For the text-containing cell, return its midpoint in [X, Y] coordinate format. 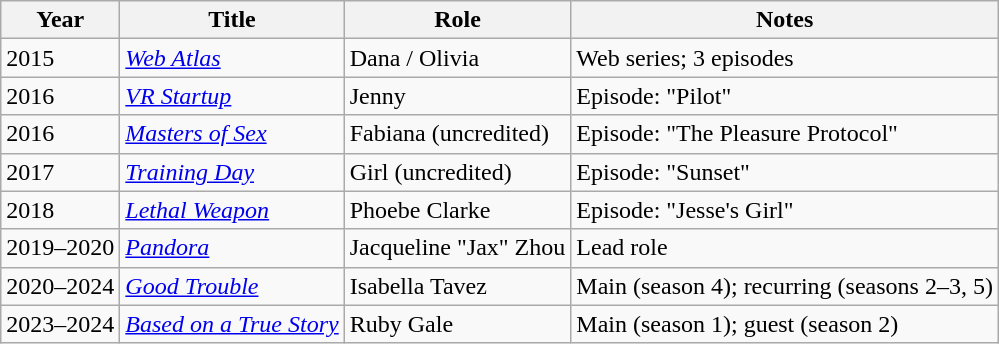
2020–2024 [60, 286]
Pandora [232, 248]
Episode: "Sunset" [785, 172]
Episode: "Pilot" [785, 96]
Ruby Gale [458, 324]
Episode: "Jesse's Girl" [785, 210]
Main (season 4); recurring (seasons 2–3, 5) [785, 286]
Jenny [458, 96]
Training Day [232, 172]
Lethal Weapon [232, 210]
Good Trouble [232, 286]
Web series; 3 episodes [785, 58]
2023–2024 [60, 324]
Role [458, 20]
2017 [60, 172]
2018 [60, 210]
Year [60, 20]
Based on a True Story [232, 324]
Title [232, 20]
Phoebe Clarke [458, 210]
Masters of Sex [232, 134]
Fabiana (uncredited) [458, 134]
Lead role [785, 248]
Main (season 1); guest (season 2) [785, 324]
Web Atlas [232, 58]
2019–2020 [60, 248]
Jacqueline "Jax" Zhou [458, 248]
Dana / Olivia [458, 58]
Notes [785, 20]
2015 [60, 58]
Isabella Tavez [458, 286]
VR Startup [232, 96]
Girl (uncredited) [458, 172]
Episode: "The Pleasure Protocol" [785, 134]
